Capture the cell that displays the provided text and extract its (x, y) central coordinate. 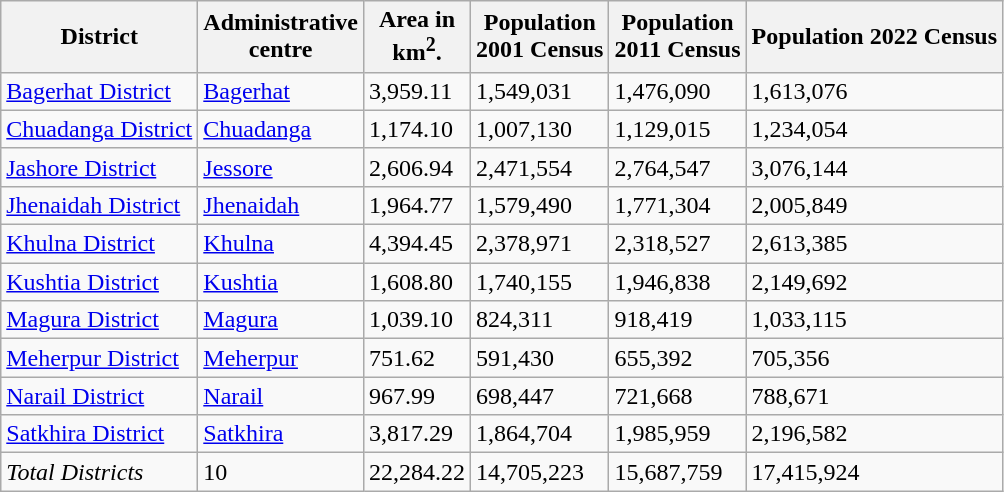
918,419 (678, 320)
Administrative centre (281, 37)
1,613,076 (874, 91)
591,430 (540, 358)
1,039.10 (416, 320)
2,005,849 (874, 205)
Narail District (100, 396)
1,740,155 (540, 282)
1,174.10 (416, 129)
1,771,304 (678, 205)
Meherpur District (100, 358)
3,817.29 (416, 434)
15,687,759 (678, 472)
Satkhira District (100, 434)
Kushtia District (100, 282)
District (100, 37)
824,311 (540, 320)
1,579,490 (540, 205)
1,964.77 (416, 205)
Magura (281, 320)
Kushtia (281, 282)
1,608.80 (416, 282)
3,959.11 (416, 91)
967.99 (416, 396)
788,671 (874, 396)
Jashore District (100, 167)
2,613,385 (874, 244)
Jhenaidah District (100, 205)
3,076,144 (874, 167)
721,668 (678, 396)
Narail (281, 396)
Area in km2. (416, 37)
2,149,692 (874, 282)
Chuadanga District (100, 129)
705,356 (874, 358)
Satkhira (281, 434)
698,447 (540, 396)
Bagerhat (281, 91)
2,378,971 (540, 244)
10 (281, 472)
14,705,223 (540, 472)
4,394.45 (416, 244)
Meherpur (281, 358)
655,392 (678, 358)
1,985,959 (678, 434)
1,549,031 (540, 91)
17,415,924 (874, 472)
Population 2011 Census (678, 37)
Bagerhat District (100, 91)
2,471,554 (540, 167)
1,007,130 (540, 129)
751.62 (416, 358)
Khulna (281, 244)
1,234,054 (874, 129)
Jessore (281, 167)
2,318,527 (678, 244)
2,606.94 (416, 167)
Population 2022 Census (874, 37)
Chuadanga (281, 129)
1,864,704 (540, 434)
Khulna District (100, 244)
2,196,582 (874, 434)
1,946,838 (678, 282)
Jhenaidah (281, 205)
Population 2001 Census (540, 37)
1,129,015 (678, 129)
1,476,090 (678, 91)
22,284.22 (416, 472)
1,033,115 (874, 320)
2,764,547 (678, 167)
Total Districts (100, 472)
Magura District (100, 320)
